Scan for the cell matching the given text and deliver its (x, y) coordinate at center. 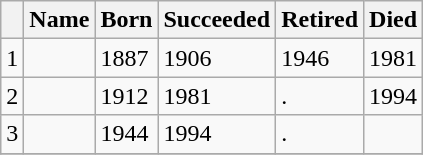
Retired (320, 20)
Name (60, 20)
1906 (217, 58)
1 (12, 58)
1912 (126, 96)
2 (12, 96)
1946 (320, 58)
3 (12, 134)
Born (126, 20)
1944 (126, 134)
Succeeded (217, 20)
1887 (126, 58)
Died (394, 20)
